Output the [X, Y] coordinate of the center of the cell containing the given text.  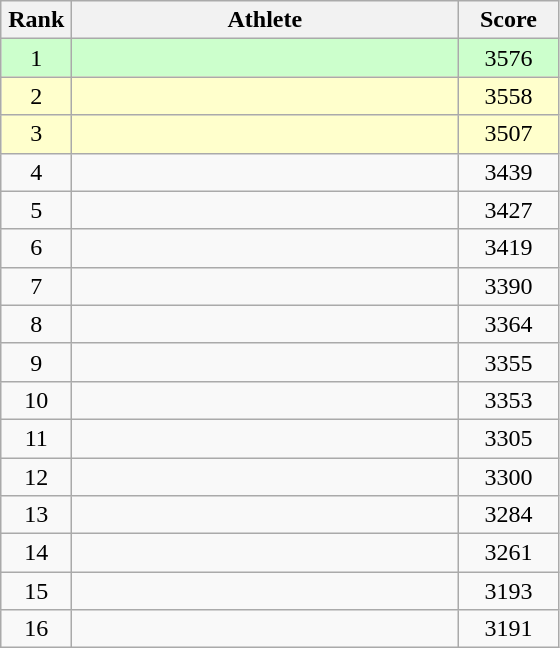
3419 [508, 248]
3305 [508, 438]
3193 [508, 591]
3507 [508, 134]
3427 [508, 210]
9 [36, 362]
3284 [508, 515]
3355 [508, 362]
Rank [36, 20]
3558 [508, 96]
Athlete [265, 20]
6 [36, 248]
16 [36, 629]
14 [36, 553]
3 [36, 134]
3439 [508, 172]
3576 [508, 58]
15 [36, 591]
1 [36, 58]
3300 [508, 477]
2 [36, 96]
12 [36, 477]
3261 [508, 553]
3364 [508, 324]
Score [508, 20]
3191 [508, 629]
4 [36, 172]
13 [36, 515]
10 [36, 400]
8 [36, 324]
11 [36, 438]
3390 [508, 286]
3353 [508, 400]
7 [36, 286]
5 [36, 210]
